Pinpoint the cell where the given text exists, returning its (X, Y) midpoint coordinate. 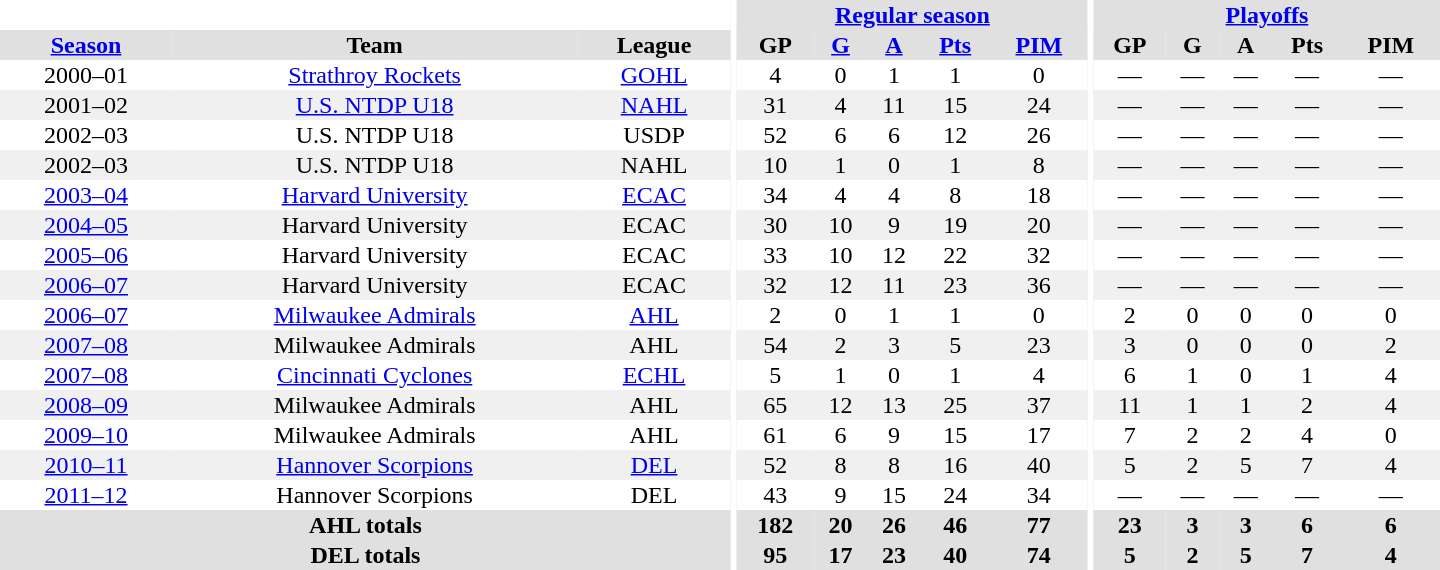
2009–10 (86, 435)
16 (956, 465)
AHL totals (366, 525)
USDP (654, 135)
2010–11 (86, 465)
Regular season (912, 15)
2000–01 (86, 75)
36 (1039, 285)
2004–05 (86, 225)
61 (776, 435)
Playoffs (1267, 15)
2011–12 (86, 495)
54 (776, 345)
2008–09 (86, 405)
Strathroy Rockets (374, 75)
77 (1039, 525)
31 (776, 105)
43 (776, 495)
ECHL (654, 375)
46 (956, 525)
74 (1039, 555)
95 (776, 555)
37 (1039, 405)
League (654, 45)
2005–06 (86, 255)
22 (956, 255)
33 (776, 255)
19 (956, 225)
30 (776, 225)
18 (1039, 195)
Team (374, 45)
Cincinnati Cyclones (374, 375)
25 (956, 405)
2001–02 (86, 105)
182 (776, 525)
Season (86, 45)
DEL totals (366, 555)
2003–04 (86, 195)
GOHL (654, 75)
65 (776, 405)
13 (894, 405)
